Provide the [x, y] coordinate of the cell's center where the given text is located.  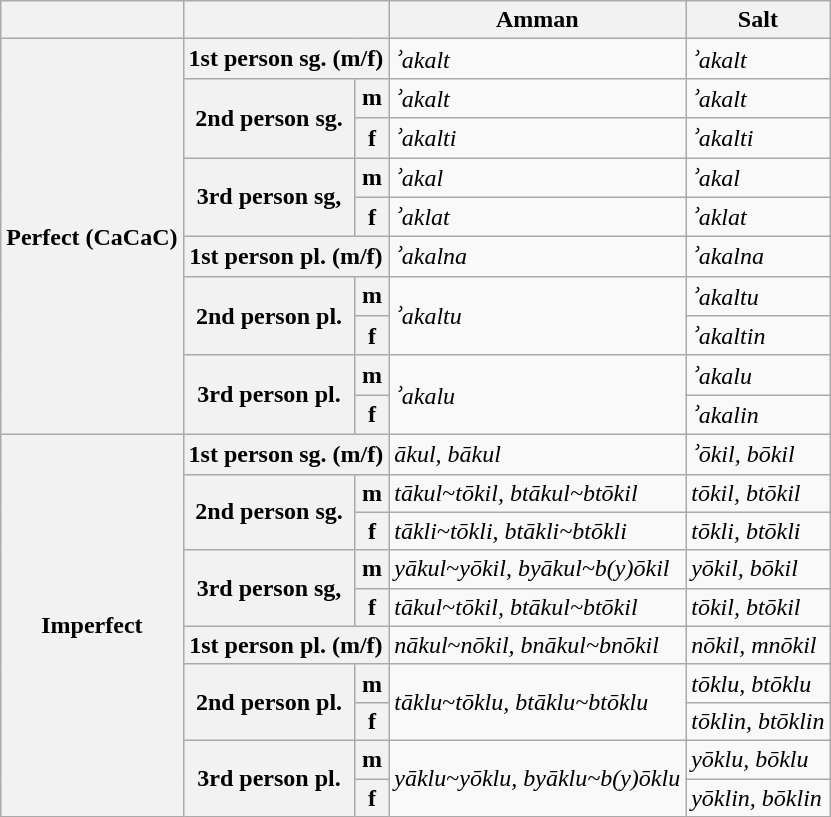
yākul~yōkil, byākul~b(y)ōkil [538, 569]
tōklin, btōklin [758, 721]
Amman [538, 20]
tākli~tōkli, btākli~btōkli [538, 531]
yōkil, bōkil [758, 569]
ākul, bākul [538, 454]
Salt [758, 20]
ʾakaltin [758, 336]
ʾakalin [758, 415]
ʾōkil, bōkil [758, 454]
tōkli, btōkli [758, 531]
tōklu, btōklu [758, 683]
nōkil, mnōkil [758, 645]
yōklu, bōklu [758, 759]
nākul~nōkil, bnākul~bnōkil [538, 645]
Perfect (CaCaC) [92, 237]
tāklu~tōklu, btāklu~btōklu [538, 702]
yōklin, bōklin [758, 797]
yāklu~yōklu, byāklu~b(y)ōklu [538, 778]
Imperfect [92, 625]
